For the text-containing cell, return its midpoint in [X, Y] coordinate format. 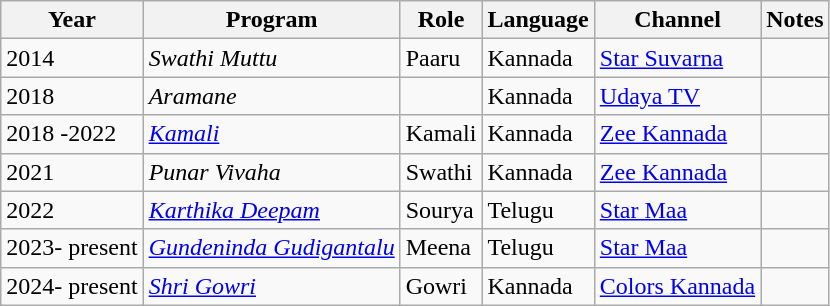
Star Suvarna [677, 58]
2021 [72, 172]
Colors Kannada [677, 286]
2022 [72, 210]
Karthika Deepam [272, 210]
Swathi [441, 172]
Udaya TV [677, 96]
Meena [441, 248]
Sourya [441, 210]
2023- present [72, 248]
Shri Gowri [272, 286]
Channel [677, 20]
Paaru [441, 58]
Gundeninda Gudigantalu [272, 248]
Aramane [272, 96]
Language [538, 20]
2018 [72, 96]
2024- present [72, 286]
Notes [795, 20]
Gowri [441, 286]
Swathi Muttu [272, 58]
Role [441, 20]
Program [272, 20]
2014 [72, 58]
Year [72, 20]
Punar Vivaha [272, 172]
2018 -2022 [72, 134]
